For the text-containing cell, return its midpoint in [x, y] coordinate format. 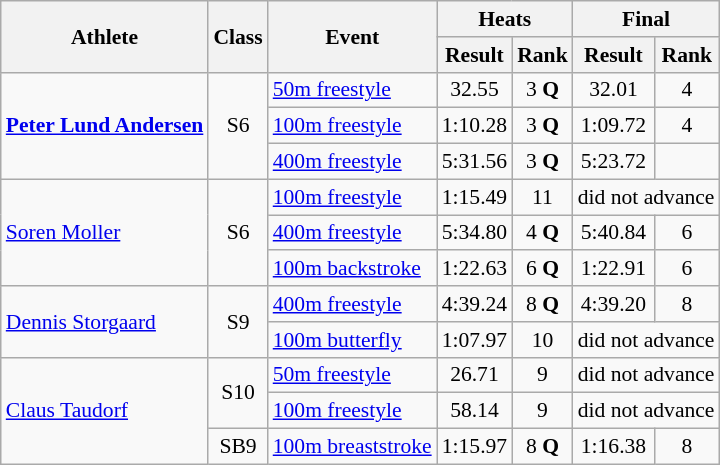
1:10.28 [474, 126]
5:23.72 [614, 162]
S10 [238, 392]
Heats [505, 19]
100m butterfly [352, 340]
1:16.38 [614, 447]
Soren Moller [105, 232]
5:34.80 [474, 233]
Athlete [105, 36]
1:09.72 [614, 126]
Class [238, 36]
5:40.84 [614, 233]
4 Q [542, 233]
1:07.97 [474, 340]
1:22.91 [614, 269]
11 [542, 197]
26.71 [474, 375]
32.01 [614, 90]
100m backstroke [352, 269]
6 Q [542, 269]
4:39.20 [614, 304]
100m breaststroke [352, 447]
1:15.49 [474, 197]
Claus Taudorf [105, 410]
S9 [238, 322]
5:31.56 [474, 162]
32.55 [474, 90]
Dennis Storgaard [105, 322]
Peter Lund Andersen [105, 126]
Final [646, 19]
4:39.24 [474, 304]
58.14 [474, 411]
1:15.97 [474, 447]
SB9 [238, 447]
10 [542, 340]
1:22.63 [474, 269]
Event [352, 36]
